Output the (x, y) coordinate of the center of the cell containing the given text.  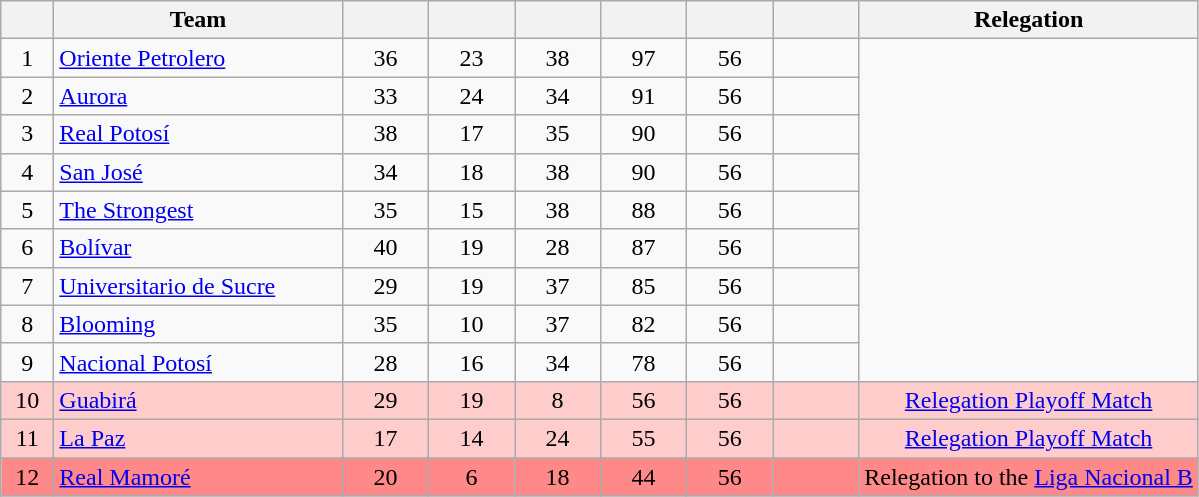
La Paz (198, 438)
82 (644, 324)
Bolívar (198, 248)
Aurora (198, 96)
Relegation to the Liga Nacional B (1029, 477)
Guabirá (198, 400)
7 (28, 286)
16 (471, 362)
9 (28, 362)
12 (28, 477)
40 (385, 248)
Universitario de Sucre (198, 286)
87 (644, 248)
91 (644, 96)
5 (28, 210)
The Strongest (198, 210)
Oriente Petrolero (198, 58)
1 (28, 58)
78 (644, 362)
3 (28, 134)
15 (471, 210)
Real Potosí (198, 134)
20 (385, 477)
55 (644, 438)
Team (198, 20)
23 (471, 58)
14 (471, 438)
4 (28, 172)
33 (385, 96)
San José (198, 172)
44 (644, 477)
11 (28, 438)
Nacional Potosí (198, 362)
88 (644, 210)
85 (644, 286)
Blooming (198, 324)
Relegation (1029, 20)
Real Mamoré (198, 477)
2 (28, 96)
36 (385, 58)
97 (644, 58)
